Locate the cell with the specified text and output its [x, y] center coordinate. 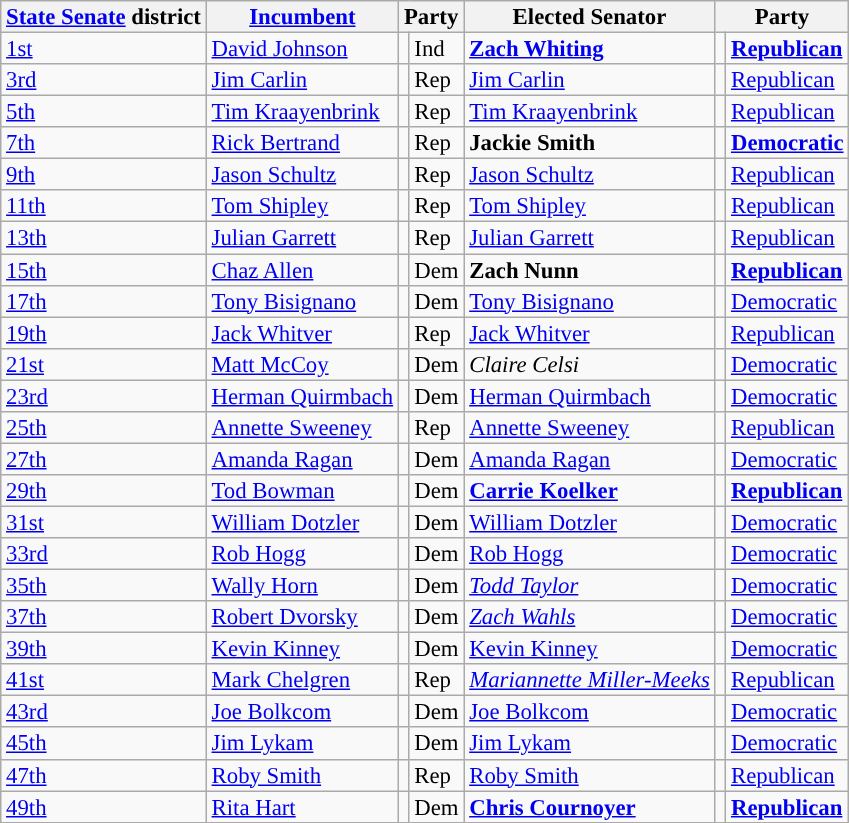
1st [104, 49]
Ind [436, 49]
25th [104, 428]
47th [104, 775]
Zach Whiting [590, 49]
13th [104, 238]
Robert Dvorsky [302, 617]
Todd Taylor [590, 586]
49th [104, 807]
41st [104, 680]
11th [104, 206]
Mariannette Miller-Meeks [590, 680]
Matt McCoy [302, 364]
21st [104, 364]
Chaz Allen [302, 270]
Jackie Smith [590, 143]
35th [104, 586]
Incumbent [302, 17]
39th [104, 649]
Zach Wahls [590, 617]
Rita Hart [302, 807]
Tod Bowman [302, 491]
Elected Senator [590, 17]
15th [104, 270]
19th [104, 333]
45th [104, 744]
Carrie Koelker [590, 491]
David Johnson [302, 49]
43rd [104, 712]
17th [104, 301]
3rd [104, 80]
23rd [104, 396]
Rick Bertrand [302, 143]
29th [104, 491]
Wally Horn [302, 586]
27th [104, 459]
Mark Chelgren [302, 680]
5th [104, 112]
31st [104, 522]
Claire Celsi [590, 364]
9th [104, 175]
Zach Nunn [590, 270]
State Senate district [104, 17]
33rd [104, 554]
7th [104, 143]
Chris Cournoyer [590, 807]
37th [104, 617]
